Find where the given text appears and provide that cell's center as (x, y) coordinate. 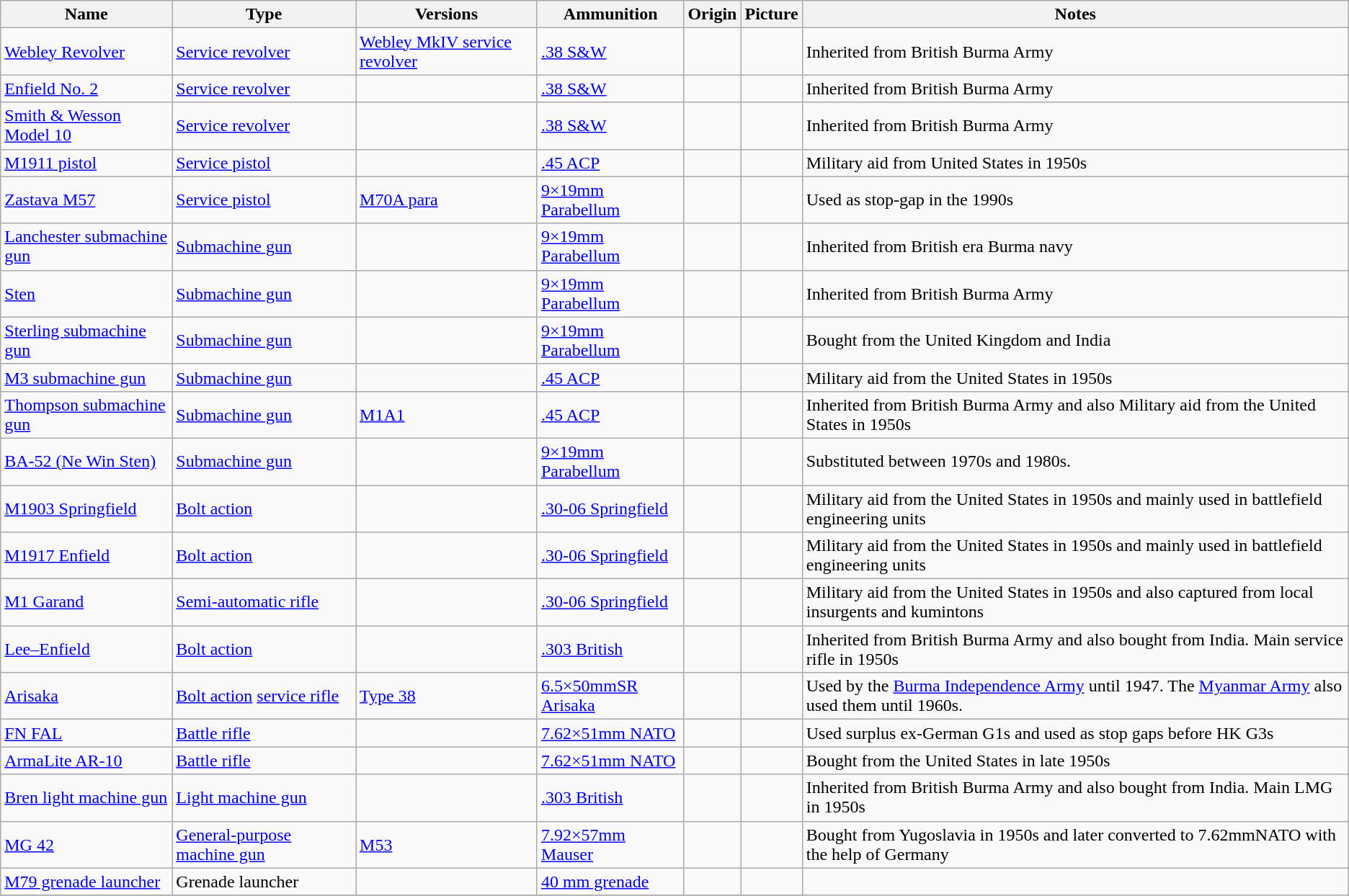
Sterling submachine gun (86, 340)
Sten (86, 294)
Substituted between 1970s and 1980s. (1075, 461)
Grenade launcher (264, 882)
Notes (1075, 14)
Versions (447, 14)
General-purpose machine gun (264, 844)
Lanchester submachine gun (86, 246)
M79 grenade launcher (86, 882)
6.5×50mmSR Arisaka (610, 696)
Military aid from the United States in 1950s (1075, 377)
Zastava M57 (86, 200)
M70A para (447, 200)
BA-52 (Ne Win Sten) (86, 461)
Bought from the United Kingdom and India (1075, 340)
Inherited from British era Burma navy (1075, 246)
Lee–Enfield (86, 650)
Enfield No. 2 (86, 89)
Used surplus ex-German G1s and used as stop gaps before HK G3s (1075, 733)
Ammunition (610, 14)
Name (86, 14)
M53 (447, 844)
Inherited from British Burma Army and also bought from India. Main LMG in 1950s (1075, 798)
Smith & Wesson Model 10 (86, 125)
Type 38 (447, 696)
Webley MkIV service revolver (447, 52)
ArmaLite AR-10 (86, 761)
Light machine gun (264, 798)
M1 Garand (86, 602)
Inherited from British Burma Army and also bought from India. Main service rifle in 1950s (1075, 650)
MG 42 (86, 844)
FN FAL (86, 733)
Origin (712, 14)
7.92×57mm Mauser (610, 844)
Type (264, 14)
40 mm grenade (610, 882)
Used by the Burma Independence Army until 1947. The Myanmar Army also used them until 1960s. (1075, 696)
Bought from Yugoslavia in 1950s and later converted to 7.62mmNATO with the help of Germany (1075, 844)
Military aid from United States in 1950s (1075, 163)
M1903 Springfield (86, 509)
Semi-automatic rifle (264, 602)
M3 submachine gun (86, 377)
Bolt action service rifle (264, 696)
Webley Revolver (86, 52)
Thompson submachine gun (86, 415)
Used as stop-gap in the 1990s (1075, 200)
Inherited from British Burma Army and also Military aid from the United States in 1950s (1075, 415)
Bren light machine gun (86, 798)
Military aid from the United States in 1950s and also captured from local insurgents and kumintons (1075, 602)
Bought from the United States in late 1950s (1075, 761)
Arisaka (86, 696)
M1911 pistol (86, 163)
M1917 Enfield (86, 556)
M1A1 (447, 415)
Picture (771, 14)
